Scan for the cell matching the given text and deliver its (x, y) coordinate at center. 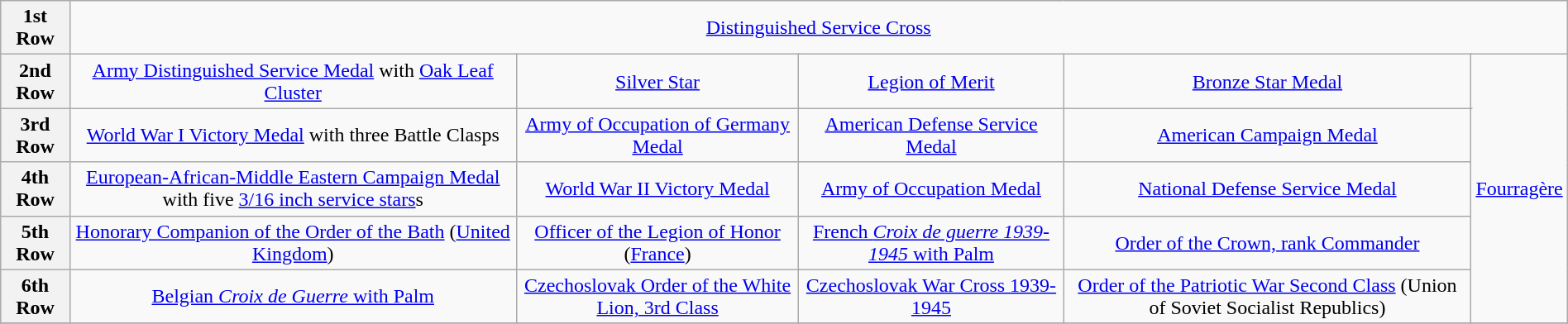
Order of the Patriotic War Second Class (Union of Soviet Socialist Republics) (1267, 296)
American Campaign Medal (1267, 136)
Army of Occupation of Germany Medal (657, 136)
3rd Row (35, 136)
European-African-Middle Eastern Campaign Medal with five 3/16 inch service starss (293, 188)
1st Row (35, 28)
National Defense Service Medal (1267, 188)
4th Row (35, 188)
Legion of Merit (931, 81)
Bronze Star Medal (1267, 81)
Czechoslovak War Cross 1939-1945 (931, 296)
Officer of the Legion of Honor (France) (657, 243)
World War II Victory Medal (657, 188)
Order of the Crown, rank Commander (1267, 243)
Army Distinguished Service Medal with Oak Leaf Cluster (293, 81)
Honorary Companion of the Order of the Bath (United Kingdom) (293, 243)
6th Row (35, 296)
Distinguished Service Cross (819, 28)
2nd Row (35, 81)
5th Row (35, 243)
Fourragère (1519, 188)
Czechoslovak Order of the White Lion, 3rd Class (657, 296)
Army of Occupation Medal (931, 188)
American Defense Service Medal (931, 136)
Belgian Croix de Guerre with Palm (293, 296)
French Croix de guerre 1939-1945 with Palm (931, 243)
World War I Victory Medal with three Battle Clasps (293, 136)
Silver Star (657, 81)
